Scan for the cell matching the given text and deliver its (x, y) coordinate at center. 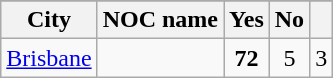
NOC name (160, 20)
Yes (247, 20)
Brisbane (49, 58)
No (289, 20)
3 (322, 58)
City (49, 20)
5 (289, 58)
72 (247, 58)
